Pinpoint the cell where the given text exists, returning its (x, y) midpoint coordinate. 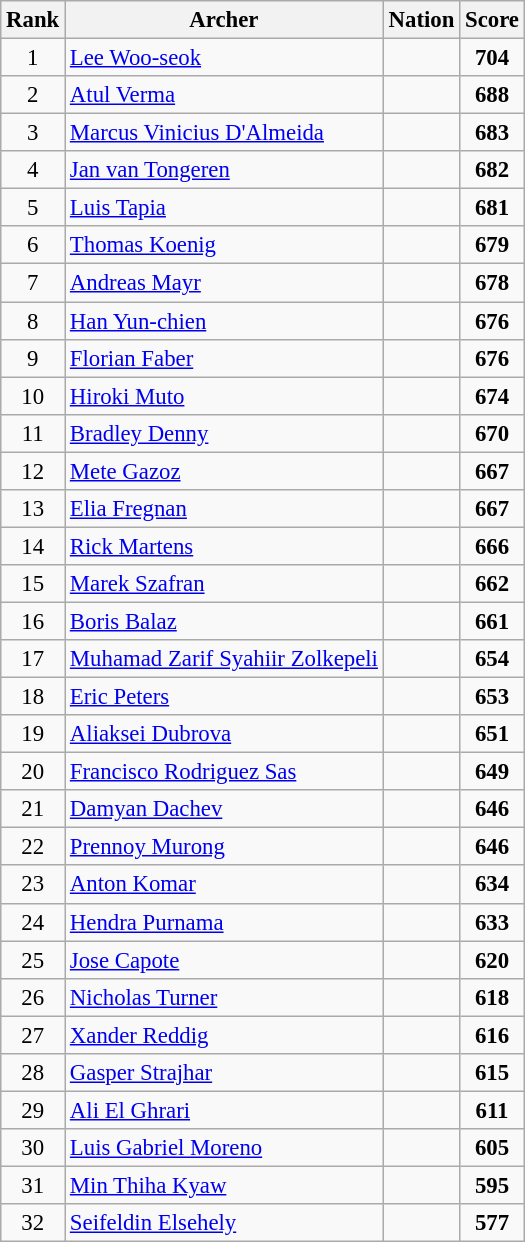
29 (33, 1110)
679 (492, 245)
19 (33, 734)
605 (492, 1148)
14 (33, 546)
Archer (224, 20)
27 (33, 1035)
11 (33, 433)
595 (492, 1185)
4 (33, 170)
683 (492, 133)
Jose Capote (224, 960)
Boris Balaz (224, 621)
Ali El Ghrari (224, 1110)
Prennoy Murong (224, 847)
23 (33, 885)
Gasper Strajhar (224, 1073)
9 (33, 358)
15 (33, 584)
18 (33, 697)
Bradley Denny (224, 433)
Anton Komar (224, 885)
Eric Peters (224, 697)
Rank (33, 20)
616 (492, 1035)
Damyan Dachev (224, 809)
Aliaksei Dubrova (224, 734)
Luis Tapia (224, 208)
20 (33, 772)
Min Thiha Kyaw (224, 1185)
Atul Verma (224, 95)
Hiroki Muto (224, 396)
Andreas Mayr (224, 283)
Hendra Purnama (224, 922)
16 (33, 621)
30 (33, 1148)
Muhamad Zarif Syahiir Zolkepeli (224, 659)
649 (492, 772)
6 (33, 245)
674 (492, 396)
25 (33, 960)
670 (492, 433)
633 (492, 922)
22 (33, 847)
Jan van Tongeren (224, 170)
Florian Faber (224, 358)
704 (492, 58)
611 (492, 1110)
Marcus Vinicius D'Almeida (224, 133)
Han Yun-chien (224, 321)
682 (492, 170)
17 (33, 659)
5 (33, 208)
666 (492, 546)
653 (492, 697)
618 (492, 997)
615 (492, 1073)
634 (492, 885)
Lee Woo-seok (224, 58)
31 (33, 1185)
620 (492, 960)
8 (33, 321)
Thomas Koenig (224, 245)
3 (33, 133)
Score (492, 20)
24 (33, 922)
661 (492, 621)
654 (492, 659)
Francisco Rodriguez Sas (224, 772)
Seifeldin Elsehely (224, 1223)
Mete Gazoz (224, 471)
Xander Reddig (224, 1035)
Nicholas Turner (224, 997)
577 (492, 1223)
Elia Fregnan (224, 509)
681 (492, 208)
13 (33, 509)
7 (33, 283)
662 (492, 584)
21 (33, 809)
2 (33, 95)
12 (33, 471)
26 (33, 997)
Marek Szafran (224, 584)
32 (33, 1223)
Rick Martens (224, 546)
651 (492, 734)
688 (492, 95)
678 (492, 283)
1 (33, 58)
28 (33, 1073)
Nation (421, 20)
10 (33, 396)
Luis Gabriel Moreno (224, 1148)
